Extract the (x, y) coordinate from the center of the cell holding the provided text.  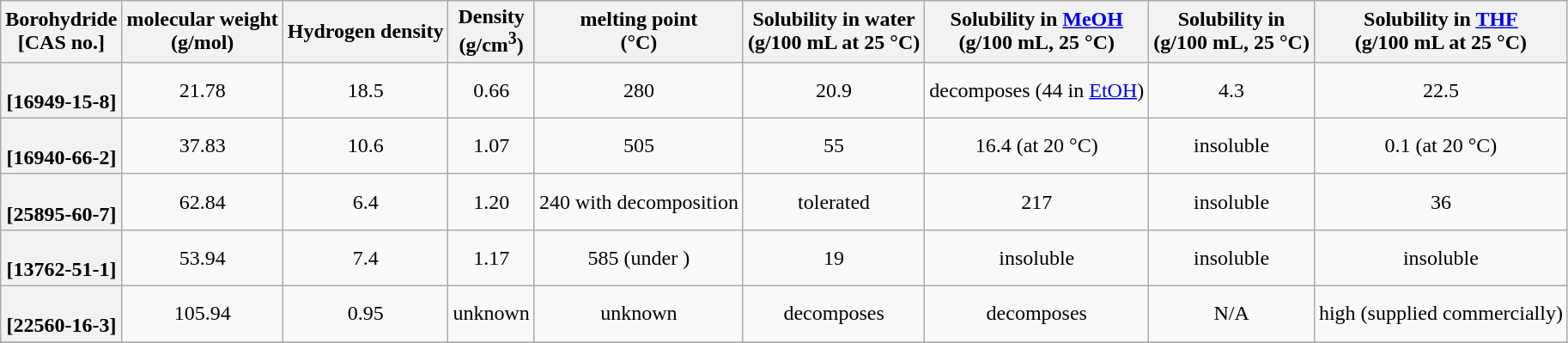
Density(g/cm3) (491, 32)
53.94 (203, 258)
0.95 (366, 315)
280 (639, 89)
7.4 (366, 258)
0.66 (491, 89)
Solubility in water(g/100 mL at 25 °C) (833, 32)
22.5 (1441, 89)
Solubility in (g/100 mL, 25 °C) (1231, 32)
18.5 (366, 89)
105.94 (203, 315)
tolerated (833, 201)
20.9 (833, 89)
16.4 (at 20 °C) (1037, 146)
1.20 (491, 201)
high (supplied commercially) (1441, 315)
molecular weight(g/mol) (203, 32)
217 (1037, 201)
4.3 (1231, 89)
[16940-66-2] (62, 146)
Solubility in MeOH(g/100 mL, 25 °C) (1037, 32)
240 with decomposition (639, 201)
[22560-16-3] (62, 315)
0.1 (at 20 °C) (1441, 146)
N/A (1231, 315)
62.84 (203, 201)
melting point(°C) (639, 32)
[16949-15-8] (62, 89)
36 (1441, 201)
Borohydride[CAS no.] (62, 32)
505 (639, 146)
6.4 (366, 201)
19 (833, 258)
[13762-51-1] (62, 258)
585 (under ) (639, 258)
Solubility in THF(g/100 mL at 25 °C) (1441, 32)
21.78 (203, 89)
1.17 (491, 258)
Hydrogen density (366, 32)
[25895-60-7] (62, 201)
decomposes (44 in EtOH) (1037, 89)
37.83 (203, 146)
10.6 (366, 146)
1.07 (491, 146)
55 (833, 146)
